Locate the cell with the specified text and output its [X, Y] center coordinate. 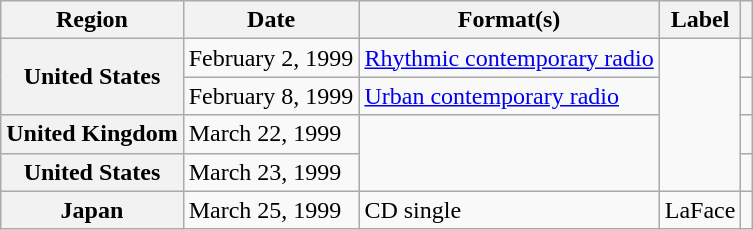
Rhythmic contemporary radio [509, 58]
March 23, 1999 [271, 172]
February 2, 1999 [271, 58]
Japan [92, 210]
February 8, 1999 [271, 96]
Region [92, 20]
Urban contemporary radio [509, 96]
CD single [509, 210]
Label [700, 20]
United Kingdom [92, 134]
March 22, 1999 [271, 134]
March 25, 1999 [271, 210]
Date [271, 20]
LaFace [700, 210]
Format(s) [509, 20]
